Extract the (X, Y) coordinate from the center of the cell holding the provided text.  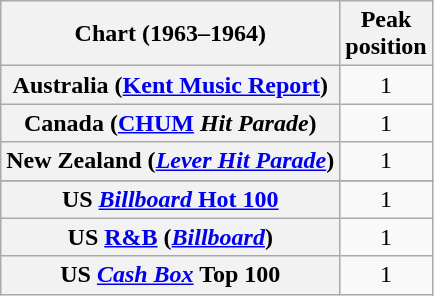
US R&B (Billboard) (170, 237)
New Zealand (Lever Hit Parade) (170, 161)
Chart (1963–1964) (170, 34)
Peakposition (386, 34)
Australia (Kent Music Report) (170, 85)
US Billboard Hot 100 (170, 199)
US Cash Box Top 100 (170, 275)
Canada (CHUM Hit Parade) (170, 123)
